Capture the cell that displays the provided text and extract its (X, Y) central coordinate. 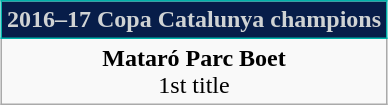
Mataró Parc Boet1st title (194, 72)
2016–17 Copa Catalunya champions (194, 20)
